Locate the cell with the specified text and output its [X, Y] center coordinate. 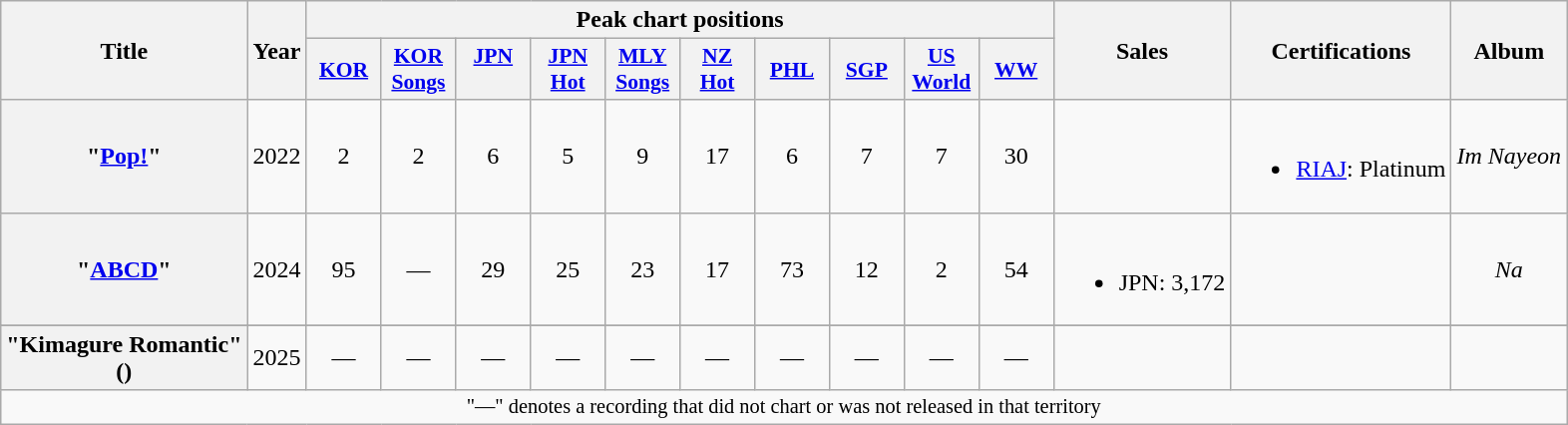
NZHot [718, 70]
MLYSongs [642, 70]
SGP [866, 70]
2022 [277, 156]
PHL [792, 70]
JPNHot [569, 70]
54 [1015, 269]
25 [569, 269]
Album [1509, 50]
KOR [343, 70]
Im Nayeon [1509, 156]
Certifications [1341, 50]
12 [866, 269]
KORSongs [419, 70]
9 [642, 156]
Na [1509, 269]
2025 [277, 357]
23 [642, 269]
95 [343, 269]
"Pop!" [124, 156]
73 [792, 269]
29 [493, 269]
2024 [277, 269]
JPN [493, 70]
Peak chart positions [680, 20]
30 [1015, 156]
JPN: 3,172 [1142, 269]
Year [277, 50]
"—" denotes a recording that did not chart or was not released in that territory [784, 407]
5 [569, 156]
"ABCD" [124, 269]
Sales [1142, 50]
USWorld [942, 70]
RIAJ: Platinum [1341, 156]
Title [124, 50]
WW [1015, 70]
"Kimagure Romantic"() [124, 357]
